Find where the given text appears and provide that cell's center as (X, Y) coordinate. 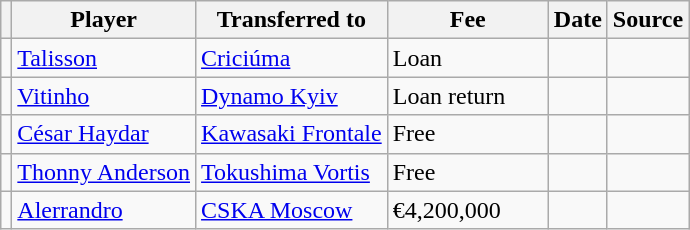
Loan return (468, 96)
Kawasaki Frontale (292, 134)
Criciúma (292, 58)
Talisson (104, 58)
Tokushima Vortis (292, 172)
CSKA Moscow (292, 210)
Fee (468, 20)
Player (104, 20)
€4,200,000 (468, 210)
Date (578, 20)
Source (648, 20)
César Haydar (104, 134)
Thonny Anderson (104, 172)
Loan (468, 58)
Transferred to (292, 20)
Alerrandro (104, 210)
Dynamo Kyiv (292, 96)
Vitinho (104, 96)
